Return the (X, Y) coordinate for the center point of the cell that contains the specified text.  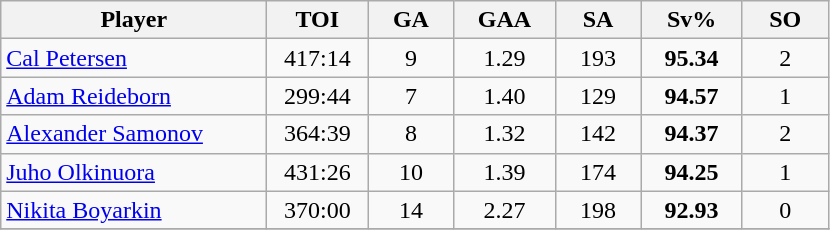
14 (411, 210)
0 (785, 210)
Nikita Boyarkin (134, 210)
1.39 (504, 172)
TOI (318, 20)
GAA (504, 20)
94.57 (692, 96)
9 (411, 58)
129 (598, 96)
95.34 (692, 58)
Cal Petersen (134, 58)
193 (598, 58)
SA (598, 20)
1.29 (504, 58)
1.40 (504, 96)
174 (598, 172)
94.25 (692, 172)
417:14 (318, 58)
1.32 (504, 134)
142 (598, 134)
299:44 (318, 96)
Sv% (692, 20)
92.93 (692, 210)
Alexander Samonov (134, 134)
198 (598, 210)
Juho Olkinuora (134, 172)
364:39 (318, 134)
7 (411, 96)
Player (134, 20)
Adam Reideborn (134, 96)
370:00 (318, 210)
10 (411, 172)
SO (785, 20)
GA (411, 20)
8 (411, 134)
94.37 (692, 134)
431:26 (318, 172)
2.27 (504, 210)
